Detect which cell encompasses the target text, then output its [X, Y] center coordinate. 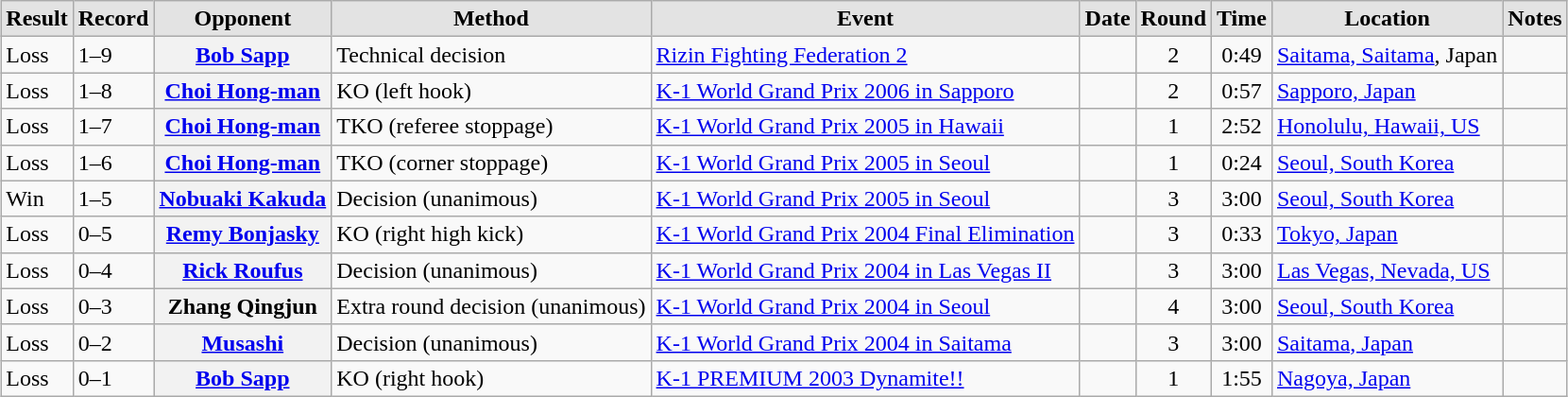
TKO (referee stoppage) [491, 127]
Rick Roufus [243, 270]
Time [1242, 19]
Las Vegas, Nevada, US [1387, 270]
K-1 World Grand Prix 2004 in Las Vegas II [865, 270]
KO (right hook) [491, 378]
0:24 [1242, 163]
0–3 [113, 306]
K-1 World Grand Prix 2004 Final Elimination [865, 234]
1–5 [113, 198]
Remy Bonjasky [243, 234]
1–9 [113, 55]
Zhang Qingjun [243, 306]
Method [491, 19]
K-1 World Grand Prix 2004 in Saitama [865, 342]
1–7 [113, 127]
Round [1173, 19]
Location [1387, 19]
0–1 [113, 378]
1:55 [1242, 378]
2:52 [1242, 127]
K-1 World Grand Prix 2005 in Hawaii [865, 127]
Technical decision [491, 55]
K-1 World Grand Prix 2006 in Sapporo [865, 91]
Saitama, Saitama, Japan [1387, 55]
4 [1173, 306]
Nagoya, Japan [1387, 378]
0–2 [113, 342]
KO (left hook) [491, 91]
0:49 [1242, 55]
0:57 [1242, 91]
Notes [1535, 19]
0–5 [113, 234]
Honolulu, Hawaii, US [1387, 127]
KO (right high kick) [491, 234]
Date [1107, 19]
Nobuaki Kakuda [243, 198]
TKO (corner stoppage) [491, 163]
Extra round decision (unanimous) [491, 306]
Tokyo, Japan [1387, 234]
Saitama, Japan [1387, 342]
Record [113, 19]
1–6 [113, 163]
Musashi [243, 342]
Event [865, 19]
Sapporo, Japan [1387, 91]
0:33 [1242, 234]
Opponent [243, 19]
1–8 [113, 91]
Result [37, 19]
K-1 World Grand Prix 2004 in Seoul [865, 306]
0–4 [113, 270]
K-1 PREMIUM 2003 Dynamite!! [865, 378]
Rizin Fighting Federation 2 [865, 55]
Win [37, 198]
